Capture the cell that displays the provided text and extract its [x, y] central coordinate. 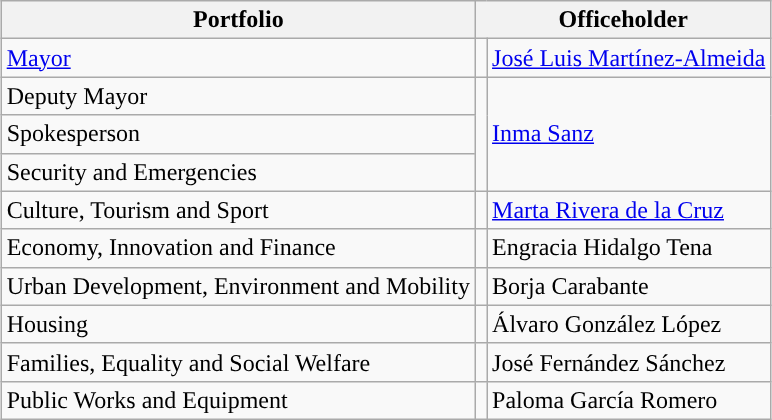
Public Works and Equipment [238, 400]
Security and Emergencies [238, 172]
Officeholder [622, 20]
Housing [238, 324]
Portfolio [238, 20]
Families, Equality and Social Welfare [238, 362]
Culture, Tourism and Sport [238, 210]
Marta Rivera de la Cruz [629, 210]
Spokesperson [238, 134]
Inma Sanz [629, 134]
Urban Development, Environment and Mobility [238, 286]
Paloma García Romero [629, 400]
Álvaro González López [629, 324]
José Luis Martínez-Almeida [629, 58]
Engracia Hidalgo Tena [629, 248]
Deputy Mayor [238, 96]
Economy, Innovation and Finance [238, 248]
José Fernández Sánchez [629, 362]
Borja Carabante [629, 286]
Mayor [238, 58]
